Return [x, y] of the center of cell containing provided text 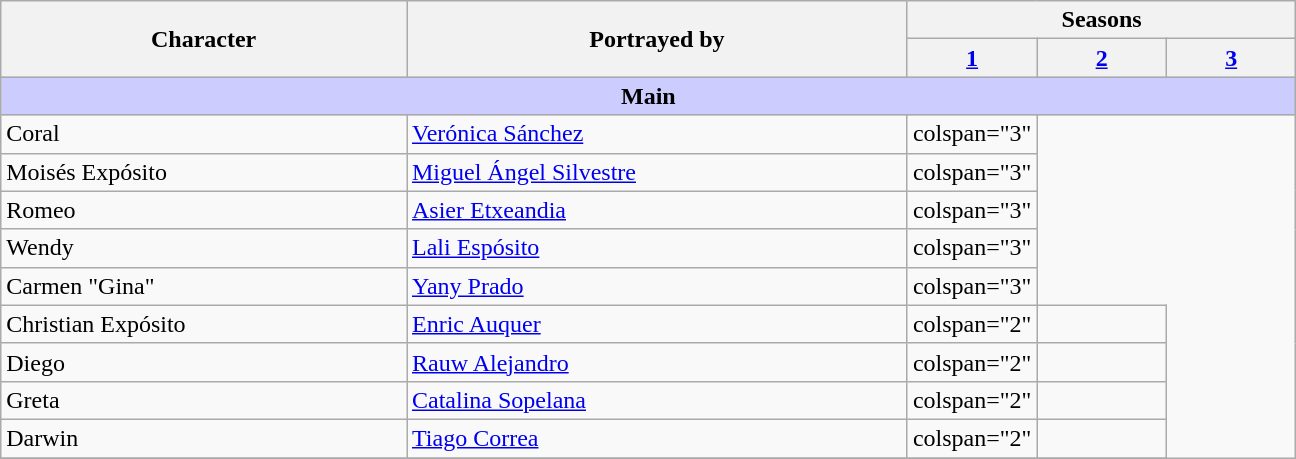
Tiago Correa [656, 438]
Diego [204, 362]
Enric Auquer [656, 324]
Main [648, 96]
Coral [204, 134]
Catalina Sopelana [656, 400]
Portrayed by [656, 39]
Seasons [1102, 20]
Greta [204, 400]
Darwin [204, 438]
Christian Expósito [204, 324]
Miguel Ángel Silvestre [656, 172]
Lali Espósito [656, 248]
Romeo [204, 210]
Rauw Alejandro [656, 362]
Moisés Expósito [204, 172]
3 [1231, 58]
Asier Etxeandia [656, 210]
Verónica Sánchez [656, 134]
Carmen "Gina" [204, 286]
2 [1102, 58]
Wendy [204, 248]
Character [204, 39]
1 [972, 58]
Yany Prado [656, 286]
